Return [X, Y] of the center of cell containing provided text 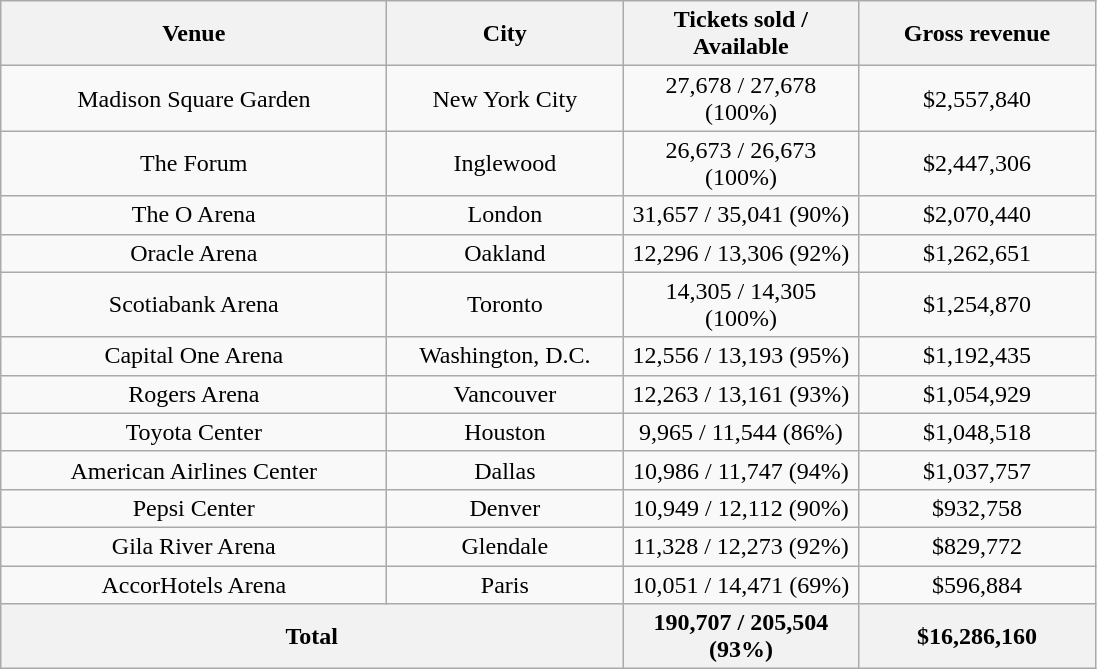
Toronto [505, 304]
10,949 / 12,112 (90%) [741, 508]
The O Arena [194, 215]
$1,048,518 [977, 432]
$16,286,160 [977, 636]
Oakland [505, 253]
26,673 / 26,673 (100%) [741, 164]
Inglewood [505, 164]
Gross revenue [977, 34]
$2,557,840 [977, 98]
Venue [194, 34]
Washington, D.C. [505, 356]
31,657 / 35,041 (90%) [741, 215]
$932,758 [977, 508]
Oracle Arena [194, 253]
$1,254,870 [977, 304]
$2,070,440 [977, 215]
190,707 / 205,504 (93%) [741, 636]
The Forum [194, 164]
14,305 / 14,305 (100%) [741, 304]
10,051 / 14,471 (69%) [741, 585]
$596,884 [977, 585]
Vancouver [505, 394]
New York City [505, 98]
$1,192,435 [977, 356]
Capital One Arena [194, 356]
12,263 / 13,161 (93%) [741, 394]
$1,037,757 [977, 470]
Tickets sold / Available [741, 34]
11,328 / 12,273 (92%) [741, 546]
$1,262,651 [977, 253]
Total [312, 636]
London [505, 215]
Denver [505, 508]
City [505, 34]
$2,447,306 [977, 164]
$829,772 [977, 546]
12,296 / 13,306 (92%) [741, 253]
Dallas [505, 470]
9,965 / 11,544 (86%) [741, 432]
Rogers Arena [194, 394]
10,986 / 11,747 (94%) [741, 470]
American Airlines Center [194, 470]
12,556 / 13,193 (95%) [741, 356]
Glendale [505, 546]
Paris [505, 585]
Toyota Center [194, 432]
AccorHotels Arena [194, 585]
Houston [505, 432]
27,678 / 27,678 (100%) [741, 98]
Scotiabank Arena [194, 304]
Madison Square Garden [194, 98]
$1,054,929 [977, 394]
Pepsi Center [194, 508]
Gila River Arena [194, 546]
